From the cell containing the given text, extract its center point as (X, Y) coordinate. 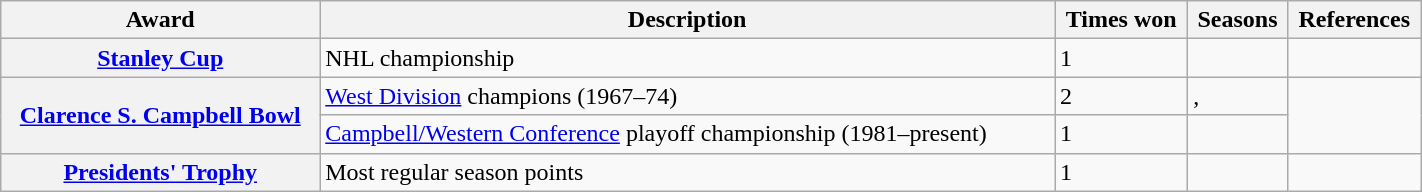
Stanley Cup (160, 58)
Times won (1122, 20)
West Division champions (1967–74) (688, 96)
Presidents' Trophy (160, 172)
, (1238, 96)
References (1354, 20)
2 (1122, 96)
NHL championship (688, 58)
Award (160, 20)
Clarence S. Campbell Bowl (160, 115)
Most regular season points (688, 172)
Description (688, 20)
Campbell/Western Conference playoff championship (1981–present) (688, 134)
Seasons (1238, 20)
